Extract the [x, y] coordinate from the center of the cell holding the provided text.  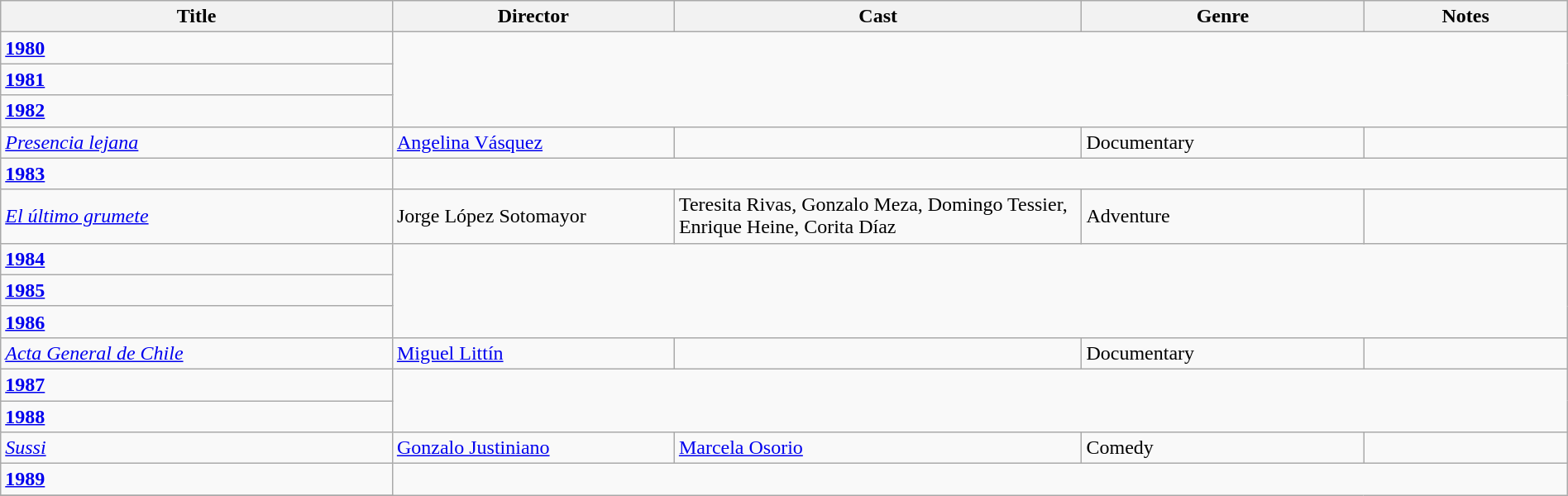
Comedy [1222, 448]
Genre [1222, 17]
Cast [878, 17]
Director [533, 17]
1986 [197, 322]
1987 [197, 384]
Presencia lejana [197, 142]
1981 [197, 79]
1980 [197, 48]
1984 [197, 259]
Angelina Vásquez [533, 142]
Title [197, 17]
1982 [197, 111]
Miguel Littín [533, 353]
1988 [197, 416]
Acta General de Chile [197, 353]
1989 [197, 479]
1985 [197, 290]
Sussi [197, 448]
Notes [1465, 17]
Jorge López Sotomayor [533, 217]
Marcela Osorio [878, 448]
El último grumete [197, 217]
1983 [197, 174]
Adventure [1222, 217]
Teresita Rivas, Gonzalo Meza, Domingo Tessier, Enrique Heine, Corita Díaz [878, 217]
Gonzalo Justiniano [533, 448]
